Output the [X, Y] coordinate of the center of the cell containing the given text.  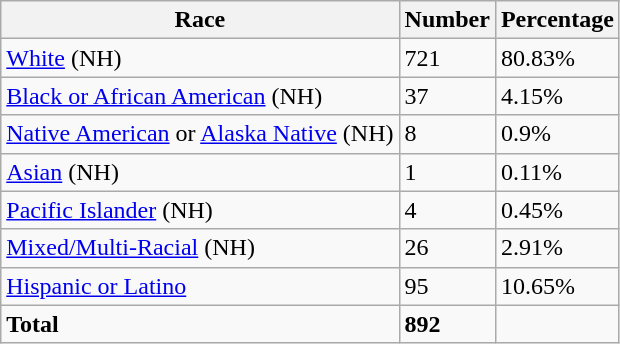
80.83% [557, 58]
Total [200, 324]
Race [200, 20]
95 [447, 286]
0.45% [557, 210]
10.65% [557, 286]
4.15% [557, 96]
4 [447, 210]
Hispanic or Latino [200, 286]
37 [447, 96]
Black or African American (NH) [200, 96]
Asian (NH) [200, 172]
Number [447, 20]
2.91% [557, 248]
0.11% [557, 172]
721 [447, 58]
Mixed/Multi-Racial (NH) [200, 248]
892 [447, 324]
White (NH) [200, 58]
Percentage [557, 20]
8 [447, 134]
26 [447, 248]
0.9% [557, 134]
Native American or Alaska Native (NH) [200, 134]
1 [447, 172]
Pacific Islander (NH) [200, 210]
